Extract the [X, Y] coordinate from the center of the cell holding the provided text.  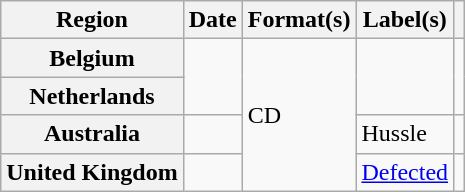
Format(s) [299, 20]
Belgium [92, 58]
Region [92, 20]
Australia [92, 134]
Date [212, 20]
United Kingdom [92, 172]
Label(s) [405, 20]
Defected [405, 172]
Hussle [405, 134]
CD [299, 115]
Netherlands [92, 96]
